From the cell containing the given text, extract its center point as [X, Y] coordinate. 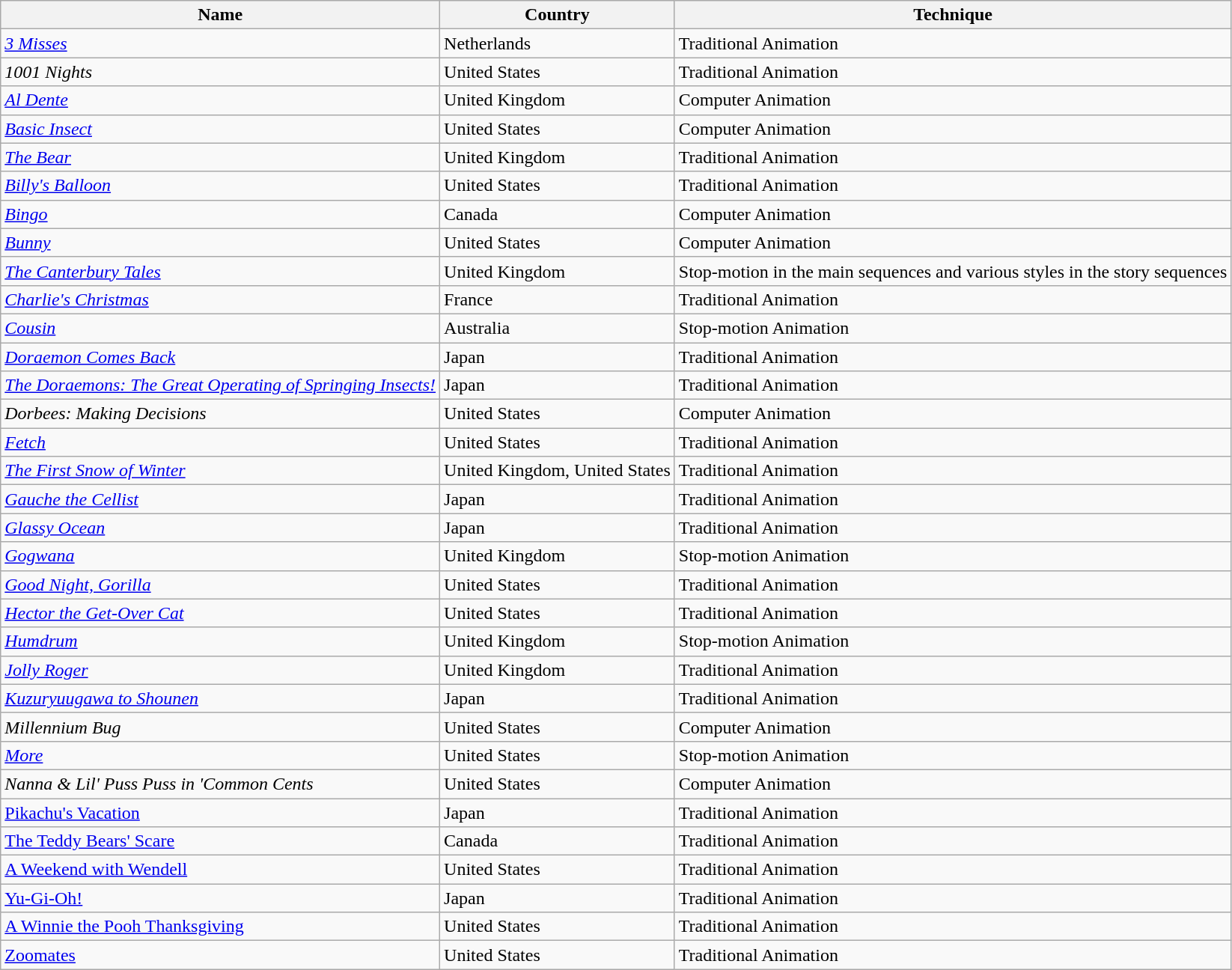
Doraemon Comes Back [220, 357]
3 Misses [220, 43]
The Canterbury Tales [220, 271]
Basic Insect [220, 129]
Dorbees: Making Decisions [220, 414]
A Weekend with Wendell [220, 870]
Technique [953, 15]
Bunny [220, 242]
Pikachu's Vacation [220, 812]
Netherlands [558, 43]
The First Snow of Winter [220, 471]
Good Night, Gorilla [220, 585]
Bingo [220, 214]
The Doraemons: The Great Operating of Springing Insects! [220, 385]
Billy's Balloon [220, 186]
The Teddy Bears' Scare [220, 841]
A Winnie the Pooh Thanksgiving [220, 927]
Cousin [220, 328]
More [220, 755]
France [558, 299]
Name [220, 15]
Al Dente [220, 100]
1001 Nights [220, 72]
Yu-Gi-Oh! [220, 898]
Humdrum [220, 641]
Charlie's Christmas [220, 299]
Millennium Bug [220, 727]
Fetch [220, 442]
Gogwana [220, 556]
Stop-motion in the main sequences and various styles in the story sequences [953, 271]
Jolly Roger [220, 670]
United Kingdom, United States [558, 471]
Kuzuryuugawa to Shounen [220, 698]
Zoomates [220, 955]
Glassy Ocean [220, 528]
Nanna & Lil' Puss Puss in 'Common Cents [220, 784]
Country [558, 15]
Australia [558, 328]
Gauche the Cellist [220, 499]
Hector the Get-Over Cat [220, 613]
The Bear [220, 157]
